Return the (x, y) coordinate for the center point of the cell that contains the specified text.  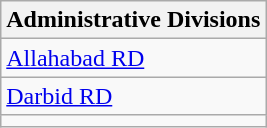
Darbid RD (134, 96)
Administrative Divisions (134, 20)
Allahabad RD (134, 58)
